Scan for the cell matching the given text and deliver its (x, y) coordinate at center. 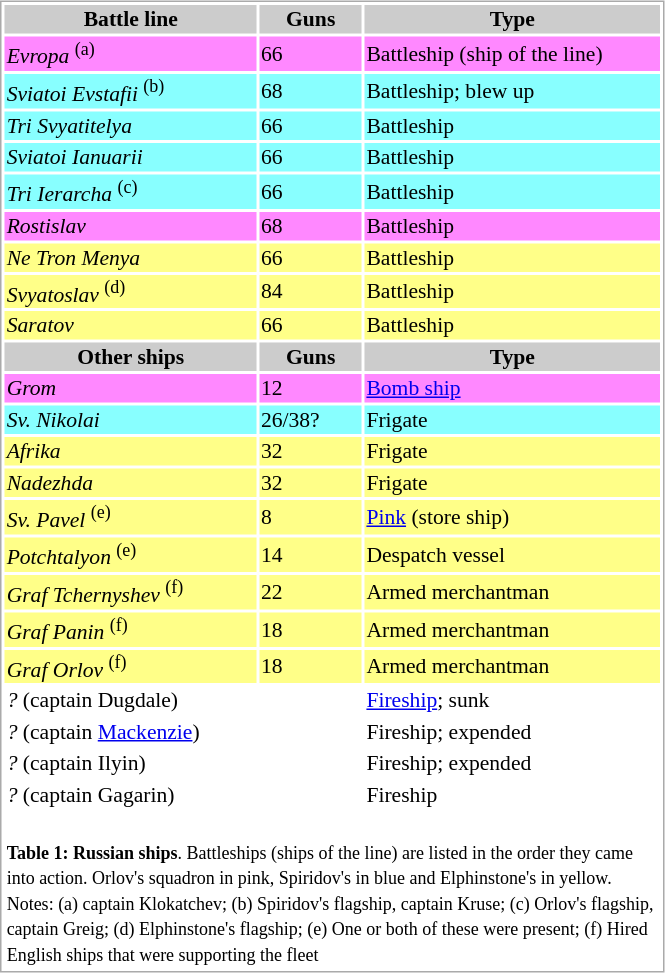
Tri Svyatitelya (130, 125)
22 (310, 592)
Despatch vessel (512, 555)
Pink (store ship) (512, 518)
Ne Tron Menya (130, 257)
? (captain Gagarin) (130, 795)
Potchtalyon (e) (130, 555)
? (captain Ilyin) (130, 764)
Sviatoi Evstafii (b) (130, 91)
Saratov (130, 326)
Graf Panin (f) (130, 629)
? (captain Mackenzie) (130, 732)
Svyatoslav (d) (130, 291)
8 (310, 518)
Sv. Nikolai (130, 420)
14 (310, 555)
? (captain Dugdale) (130, 701)
Nadezhda (130, 483)
26/38? (310, 420)
Afrika (130, 452)
Battleship (ship of the line) (512, 54)
84 (310, 291)
Grom (130, 389)
Battleship; blew up (512, 91)
Other ships (130, 357)
Tri Ierarcha (c) (130, 191)
Battle line (130, 19)
Fireship; sunk (512, 701)
Fireship (512, 795)
Evropa (a) (130, 54)
Graf Orlov (f) (130, 666)
12 (310, 389)
Graf Tchernyshev (f) (130, 592)
Sv. Pavel (e) (130, 518)
Rostislav (130, 225)
Sviatoi Ianuarii (130, 157)
Bomb ship (512, 389)
